Identify which cell holds the provided text, then report its (X, Y) central coordinate. 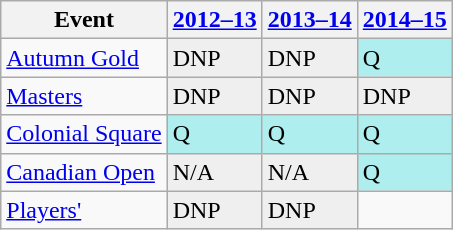
Event (84, 20)
2013–14 (310, 20)
Masters (84, 96)
Autumn Gold (84, 58)
Players' (84, 210)
Colonial Square (84, 134)
2012–13 (214, 20)
Canadian Open (84, 172)
2014–15 (404, 20)
